Provide the [X, Y] coordinate of the cell's center where the given text is located.  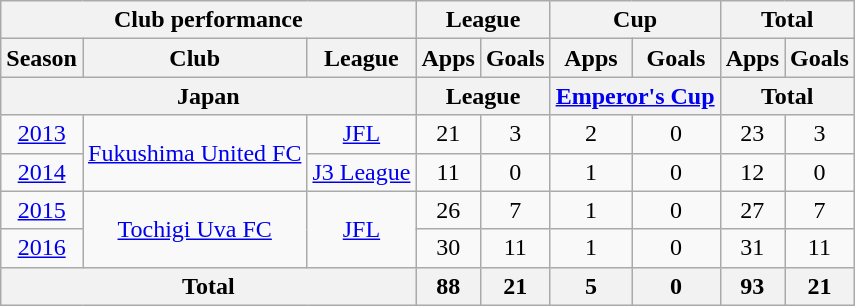
Japan [208, 96]
2014 [42, 172]
2016 [42, 248]
23 [752, 134]
2015 [42, 210]
2013 [42, 134]
31 [752, 248]
Tochigi Uva FC [194, 229]
30 [448, 248]
Club [194, 58]
5 [591, 286]
Season [42, 58]
Fukushima United FC [194, 153]
Club performance [208, 20]
88 [448, 286]
27 [752, 210]
J3 League [362, 172]
Cup [635, 20]
2 [591, 134]
Emperor's Cup [635, 96]
26 [448, 210]
12 [752, 172]
93 [752, 286]
